Provide the (x, y) coordinate of the cell's center where the given text is located.  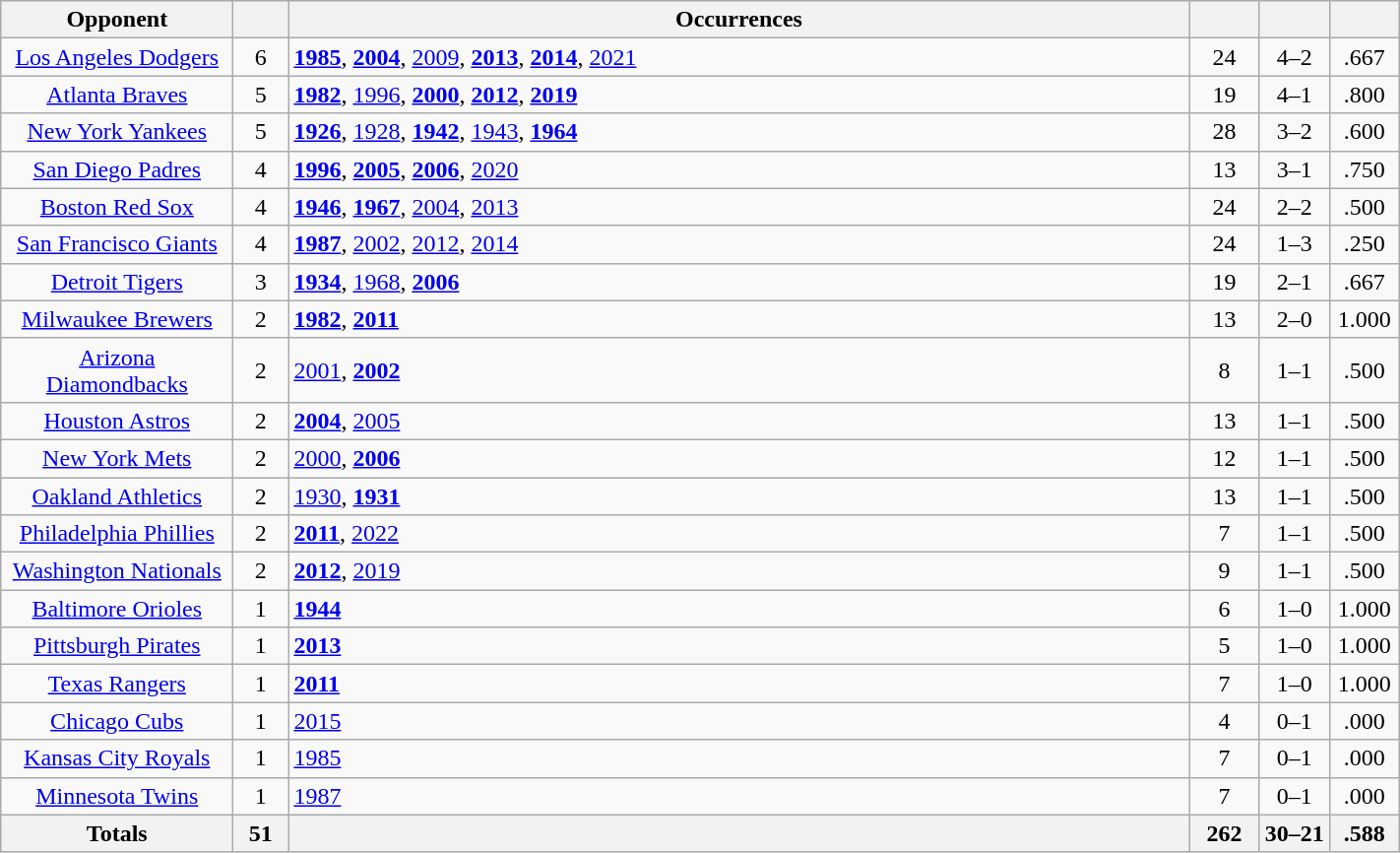
Chicago Cubs (117, 721)
1946, 1967, 2004, 2013 (738, 207)
2001, 2002 (738, 370)
3–2 (1294, 132)
1985, 2004, 2009, 2013, 2014, 2021 (738, 57)
1987 (738, 796)
Minnesota Twins (117, 796)
2011, 2022 (738, 534)
4–1 (1294, 95)
Pittsburgh Pirates (117, 646)
2004, 2005 (738, 421)
2015 (738, 721)
San Francisco Giants (117, 244)
Occurrences (738, 20)
28 (1225, 132)
1930, 1931 (738, 495)
1944 (738, 609)
Los Angeles Dodgers (117, 57)
1934, 1968, 2006 (738, 282)
2000, 2006 (738, 458)
2013 (738, 646)
Atlanta Braves (117, 95)
2–2 (1294, 207)
1982, 2011 (738, 319)
2012, 2019 (738, 571)
Boston Red Sox (117, 207)
30–21 (1294, 833)
Kansas City Royals (117, 758)
1996, 2005, 2006, 2020 (738, 169)
8 (1225, 370)
3 (261, 282)
1987, 2002, 2012, 2014 (738, 244)
51 (261, 833)
262 (1225, 833)
.600 (1365, 132)
Detroit Tigers (117, 282)
Oakland Athletics (117, 495)
1985 (738, 758)
.250 (1365, 244)
1926, 1928, 1942, 1943, 1964 (738, 132)
New York Yankees (117, 132)
2–0 (1294, 319)
Houston Astros (117, 421)
2–1 (1294, 282)
1982, 1996, 2000, 2012, 2019 (738, 95)
Philadelphia Phillies (117, 534)
San Diego Padres (117, 169)
New York Mets (117, 458)
3–1 (1294, 169)
Milwaukee Brewers (117, 319)
Washington Nationals (117, 571)
12 (1225, 458)
Baltimore Orioles (117, 609)
Opponent (117, 20)
1–3 (1294, 244)
9 (1225, 571)
Texas Rangers (117, 684)
Arizona Diamondbacks (117, 370)
Totals (117, 833)
.588 (1365, 833)
.750 (1365, 169)
4–2 (1294, 57)
.800 (1365, 95)
2011 (738, 684)
